For the text-containing cell, return its midpoint in [X, Y] coordinate format. 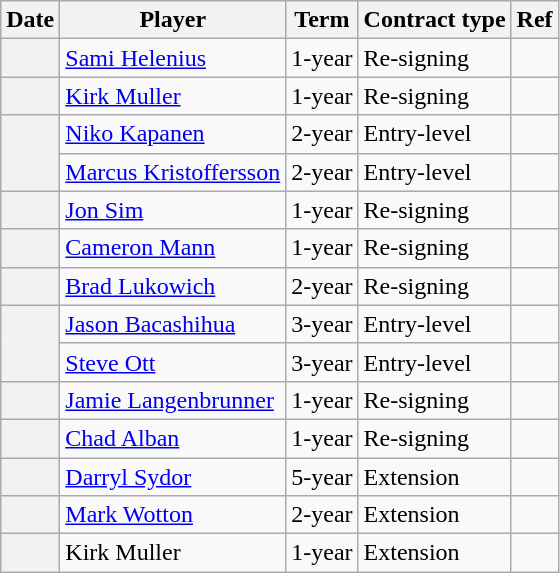
Marcus Kristoffersson [173, 172]
Jason Bacashihua [173, 324]
Chad Alban [173, 438]
Jon Sim [173, 210]
Sami Helenius [173, 58]
Niko Kapanen [173, 134]
Mark Wotton [173, 515]
Contract type [434, 20]
Steve Ott [173, 362]
5-year [322, 477]
Brad Lukowich [173, 286]
Jamie Langenbrunner [173, 400]
Player [173, 20]
Cameron Mann [173, 248]
Date [30, 20]
Darryl Sydor [173, 477]
Ref [534, 20]
Term [322, 20]
